Capture the cell that displays the provided text and extract its [X, Y] central coordinate. 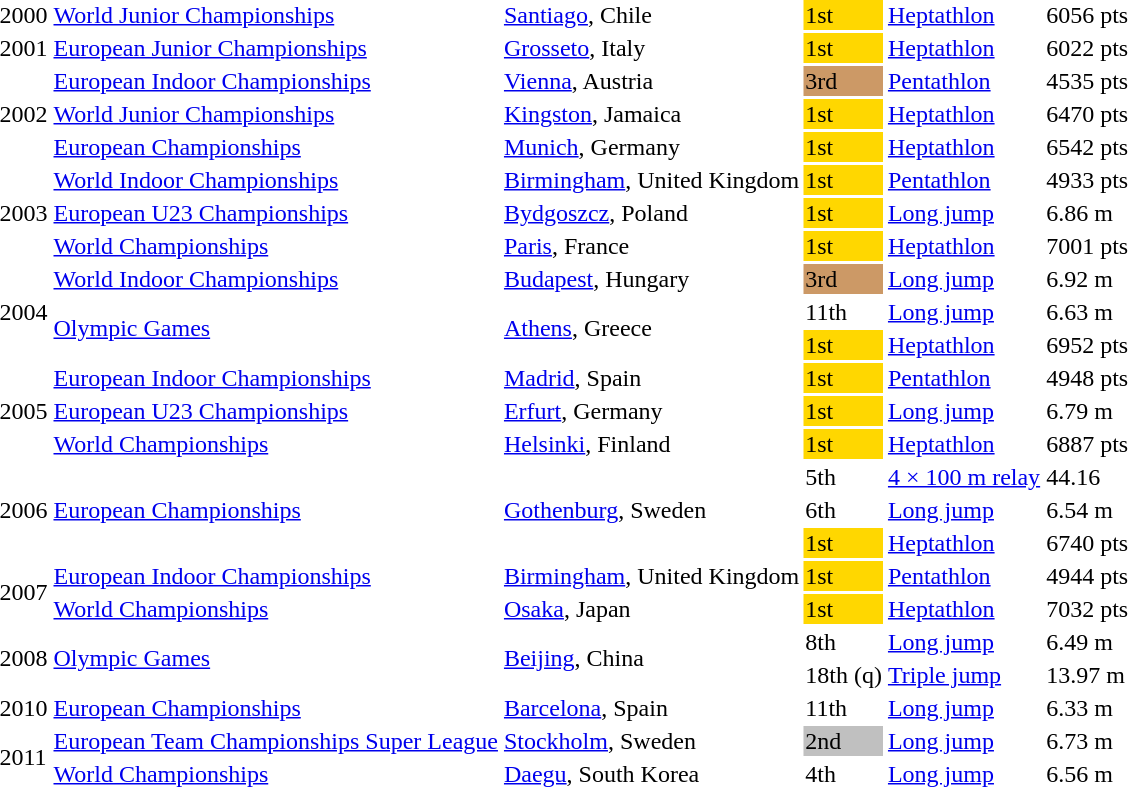
Athens, Greece [651, 328]
Vienna, Austria [651, 81]
Gothenburg, Sweden [651, 510]
Budapest, Hungary [651, 279]
6th [844, 510]
Madrid, Spain [651, 378]
Bydgoszcz, Poland [651, 213]
Helsinki, Finland [651, 444]
Stockholm, Sweden [651, 741]
Kingston, Jamaica [651, 114]
Santiago, Chile [651, 15]
2nd [844, 741]
European Junior Championships [276, 48]
Munich, Germany [651, 147]
Triple jump [964, 675]
4 × 100 m relay [964, 477]
Erfurt, Germany [651, 411]
Paris, France [651, 246]
8th [844, 642]
5th [844, 477]
Barcelona, Spain [651, 708]
Grosseto, Italy [651, 48]
Osaka, Japan [651, 609]
18th (q) [844, 675]
European Team Championships Super League [276, 741]
Beijing, China [651, 658]
